Search for the cell housing the specified text and yield its (X, Y) center coordinate. 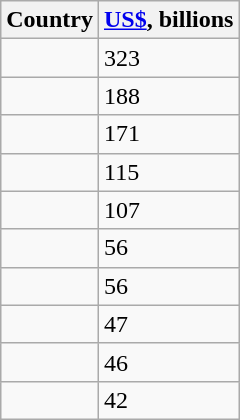
171 (168, 134)
115 (168, 172)
188 (168, 96)
107 (168, 210)
46 (168, 362)
42 (168, 400)
323 (168, 58)
47 (168, 324)
US$, billions (168, 20)
Country (50, 20)
